Provide the (X, Y) coordinate of the cell's center where the given text is located.  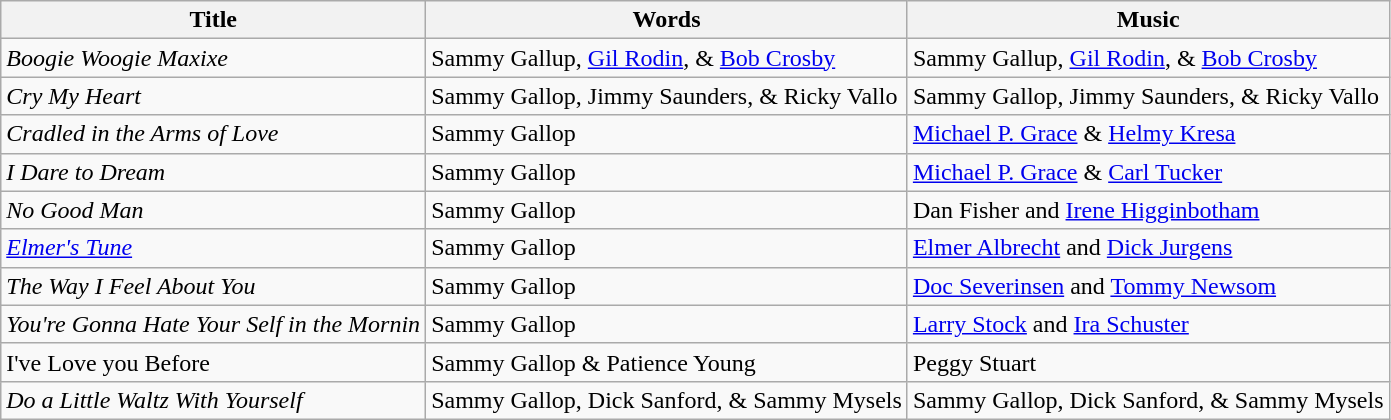
Dan Fisher and Irene Higginbotham (1148, 210)
Doc Severinsen and Tommy Newsom (1148, 286)
Cry My Heart (214, 96)
Music (1148, 20)
Boogie Woogie Maxixe (214, 58)
Title (214, 20)
Peggy Stuart (1148, 362)
Elmer Albrecht and Dick Jurgens (1148, 248)
Do a Little Waltz With Yourself (214, 400)
Words (667, 20)
I Dare to Dream (214, 172)
Larry Stock and Ira Schuster (1148, 324)
The Way I Feel About You (214, 286)
I've Love you Before (214, 362)
Michael P. Grace & Helmy Kresa (1148, 134)
Cradled in the Arms of Love (214, 134)
Michael P. Grace & Carl Tucker (1148, 172)
No Good Man (214, 210)
Elmer's Tune (214, 248)
Sammy Gallop & Patience Young (667, 362)
You're Gonna Hate Your Self in the Mornin (214, 324)
